Extract the [X, Y] coordinate from the center of the cell holding the provided text.  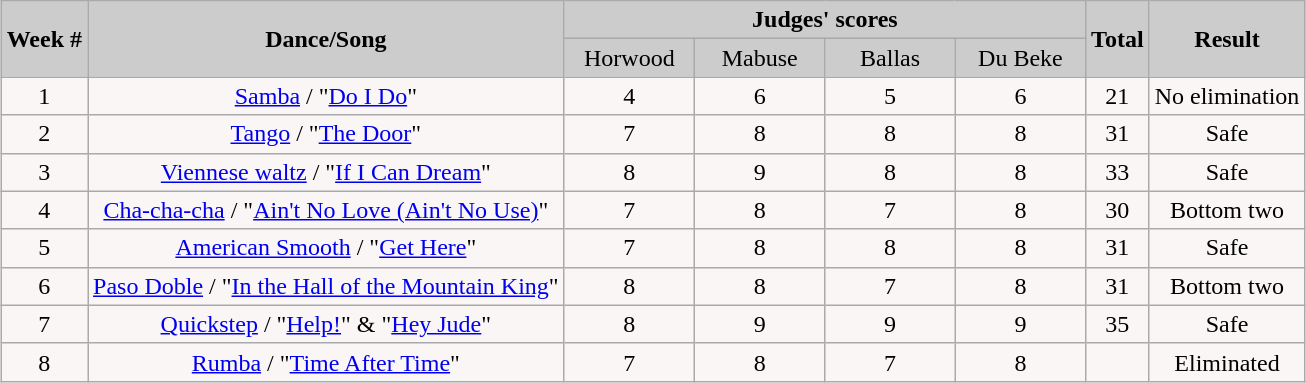
Ballas [890, 58]
Rumba / "Time After Time" [326, 362]
No elimination [1227, 96]
Paso Doble / "In the Hall of the Mountain King" [326, 286]
American Smooth / "Get Here" [326, 248]
Cha-cha-cha / "Ain't No Love (Ain't No Use)" [326, 210]
Dance/Song [326, 39]
Total [1118, 39]
Du Beke [1020, 58]
Horwood [629, 58]
Samba / "Do I Do" [326, 96]
Viennese waltz / "If I Can Dream" [326, 172]
Eliminated [1227, 362]
1 [44, 96]
33 [1118, 172]
Quickstep / "Help!" & "Hey Jude" [326, 324]
Mabuse [760, 58]
Week # [44, 39]
3 [44, 172]
21 [1118, 96]
Tango / "The Door" [326, 134]
2 [44, 134]
30 [1118, 210]
Judges' scores [824, 20]
35 [1118, 324]
Result [1227, 39]
